Locate the cell with the specified text and output its [x, y] center coordinate. 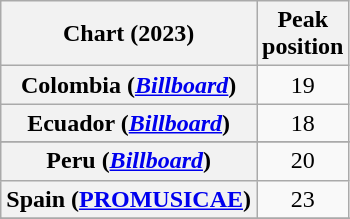
20 [303, 161]
Ecuador (Billboard) [129, 123]
19 [303, 85]
23 [303, 199]
18 [303, 123]
Colombia (Billboard) [129, 85]
Spain (PROMUSICAE) [129, 199]
Chart (2023) [129, 34]
Peru (Billboard) [129, 161]
Peakposition [303, 34]
